Locate the cell with the specified text and output its [X, Y] center coordinate. 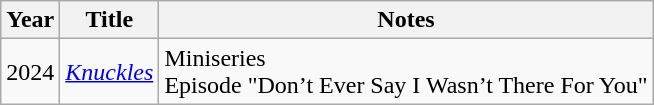
MiniseriesEpisode "Don’t Ever Say I Wasn’t There For You" [406, 72]
Year [30, 20]
Notes [406, 20]
2024 [30, 72]
Knuckles [110, 72]
Title [110, 20]
